Extract the (x, y) coordinate from the center of the cell holding the provided text.  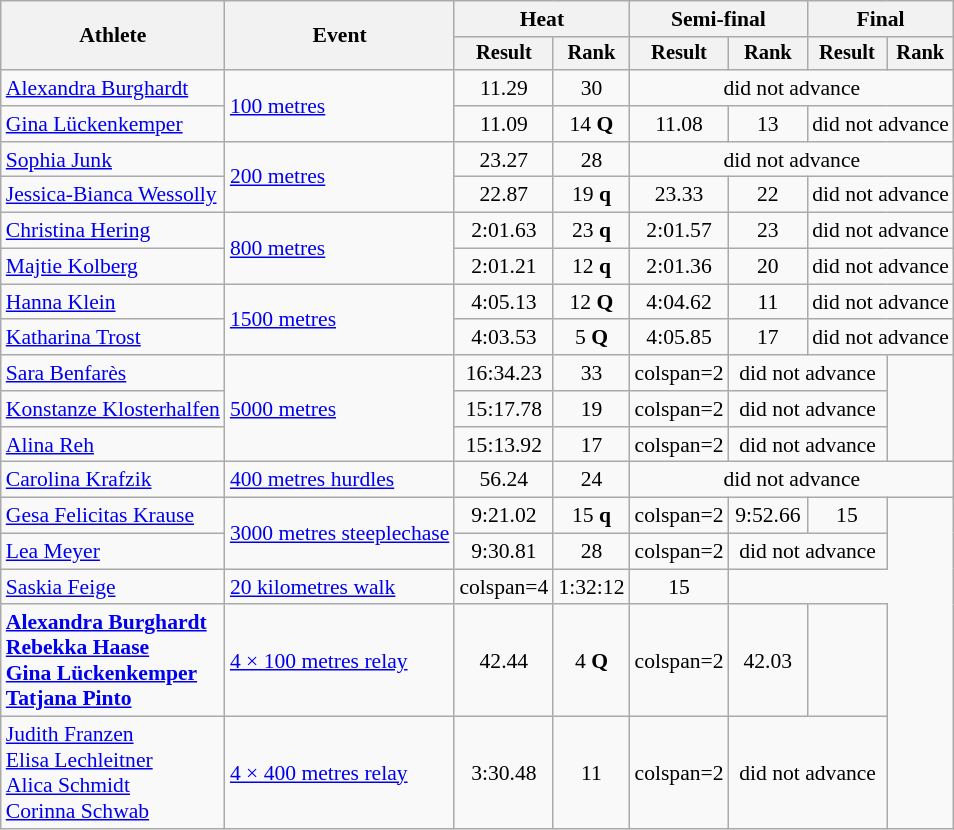
19 (591, 409)
15 q (591, 516)
14 Q (591, 124)
Alexandra Burghardt (113, 88)
9:52.66 (768, 516)
Gesa Felicitas Krause (113, 516)
Hanna Klein (113, 302)
Alexandra BurghardtRebekka HaaseGina LückenkemperTatjana Pinto (113, 661)
1:32:12 (591, 587)
9:21.02 (504, 516)
20 kilometres walk (340, 587)
5 Q (591, 338)
22 (768, 195)
15:17.78 (504, 409)
4:05.85 (680, 338)
2:01.21 (504, 267)
19 q (591, 195)
23 (768, 231)
Semi-final (719, 19)
2:01.57 (680, 231)
4:04.62 (680, 302)
4 × 400 metres relay (340, 773)
12 q (591, 267)
Heat (542, 19)
Gina Lückenkemper (113, 124)
Katharina Trost (113, 338)
12 Q (591, 302)
4:03.53 (504, 338)
24 (591, 480)
56.24 (504, 480)
Alina Reh (113, 445)
3000 metres steeplechase (340, 534)
Carolina Krafzik (113, 480)
33 (591, 373)
Athlete (113, 36)
2:01.63 (504, 231)
Christina Hering (113, 231)
Saskia Feige (113, 587)
23.27 (504, 160)
22.87 (504, 195)
Lea Meyer (113, 552)
400 metres hurdles (340, 480)
Event (340, 36)
20 (768, 267)
9:30.81 (504, 552)
200 metres (340, 178)
30 (591, 88)
Sophia Junk (113, 160)
2:01.36 (680, 267)
15:13.92 (504, 445)
Final (880, 19)
11.29 (504, 88)
Jessica-Bianca Wessolly (113, 195)
colspan=4 (504, 587)
Sara Benfarès (113, 373)
4:05.13 (504, 302)
23 q (591, 231)
100 metres (340, 106)
4 × 100 metres relay (340, 661)
42.44 (504, 661)
3:30.48 (504, 773)
16:34.23 (504, 373)
1500 metres (340, 320)
11.08 (680, 124)
4 Q (591, 661)
Majtie Kolberg (113, 267)
13 (768, 124)
23.33 (680, 195)
Judith FranzenElisa LechleitnerAlica SchmidtCorinna Schwab (113, 773)
11.09 (504, 124)
Konstanze Klosterhalfen (113, 409)
5000 metres (340, 408)
42.03 (768, 661)
800 metres (340, 248)
